From the cell containing the given text, extract its center point as (x, y) coordinate. 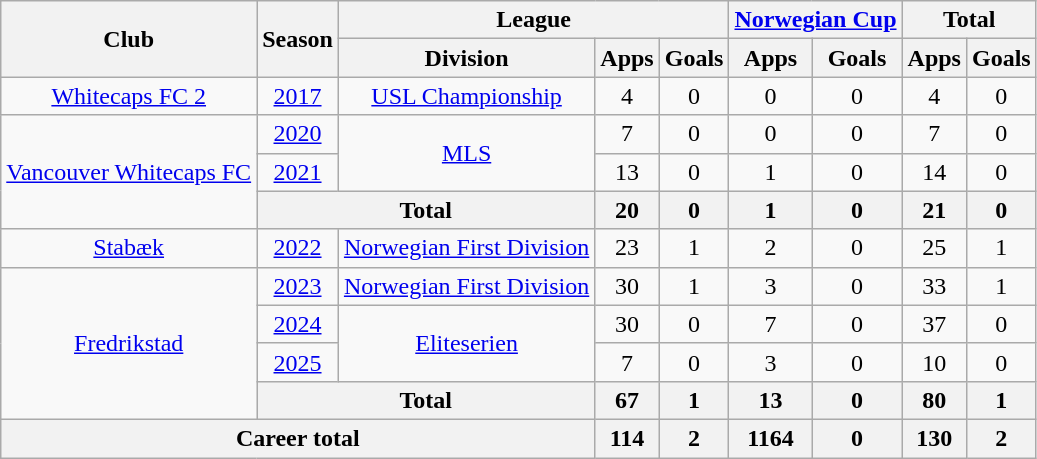
League (534, 20)
33 (934, 286)
2021 (298, 172)
Fredrikstad (129, 343)
Career total (298, 438)
20 (627, 210)
Club (129, 39)
2024 (298, 324)
10 (934, 362)
USL Championship (466, 96)
Norwegian Cup (816, 20)
23 (627, 248)
14 (934, 172)
130 (934, 438)
Division (466, 58)
1164 (770, 438)
2023 (298, 286)
2022 (298, 248)
Eliteserien (466, 343)
Season (298, 39)
MLS (466, 153)
Stabæk (129, 248)
2020 (298, 134)
Vancouver Whitecaps FC (129, 172)
25 (934, 248)
114 (627, 438)
37 (934, 324)
67 (627, 400)
2017 (298, 96)
21 (934, 210)
2025 (298, 362)
Whitecaps FC 2 (129, 96)
80 (934, 400)
